Output the (x, y) coordinate of the center of the cell containing the given text.  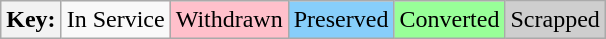
In Service (116, 20)
Converted (450, 20)
Withdrawn (229, 20)
Key: (31, 20)
Preserved (341, 20)
Scrapped (555, 20)
